From the cell containing the given text, extract its center point as (x, y) coordinate. 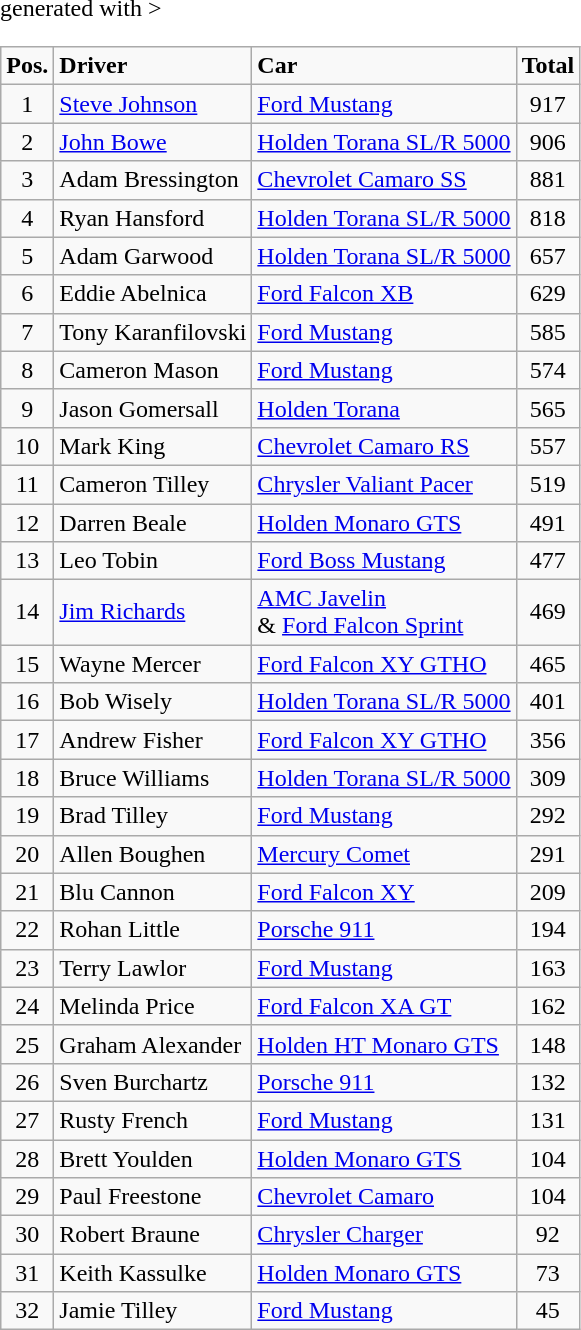
Mark King (153, 446)
Sven Burchartz (153, 1082)
Brett Youlden (153, 1159)
292 (548, 816)
Chevrolet Camaro SS (384, 180)
29 (28, 1197)
148 (548, 1044)
24 (28, 1006)
Bruce Williams (153, 778)
28 (28, 1159)
Driver (153, 66)
18 (28, 778)
629 (548, 294)
917 (548, 104)
574 (548, 370)
565 (548, 408)
Chrysler Valiant Pacer (384, 484)
4 (28, 218)
Chevrolet Camaro (384, 1197)
162 (548, 1006)
Holden Torana (384, 408)
Terry Lawlor (153, 968)
Blu Cannon (153, 892)
31 (28, 1273)
557 (548, 446)
881 (548, 180)
Chrysler Charger (384, 1235)
12 (28, 523)
92 (548, 1235)
Jamie Tilley (153, 1311)
401 (548, 702)
Robert Braune (153, 1235)
132 (548, 1082)
7 (28, 332)
30 (28, 1235)
5 (28, 256)
209 (548, 892)
477 (548, 561)
Ford Falcon XA GT (384, 1006)
Mercury Comet (384, 854)
491 (548, 523)
6 (28, 294)
Paul Freestone (153, 1197)
Pos. (28, 66)
Tony Karanfilovski (153, 332)
14 (28, 612)
Rusty French (153, 1120)
23 (28, 968)
Ford Boss Mustang (384, 561)
Ford Falcon XB (384, 294)
Cameron Tilley (153, 484)
Darren Beale (153, 523)
11 (28, 484)
27 (28, 1120)
291 (548, 854)
Graham Alexander (153, 1044)
Wayne Mercer (153, 664)
Melinda Price (153, 1006)
Andrew Fisher (153, 740)
Ford Falcon XY (384, 892)
585 (548, 332)
906 (548, 142)
73 (548, 1273)
Car (384, 66)
Bob Wisely (153, 702)
17 (28, 740)
465 (548, 664)
Jim Richards (153, 612)
Steve Johnson (153, 104)
Keith Kassulke (153, 1273)
Ryan Hansford (153, 218)
818 (548, 218)
13 (28, 561)
309 (548, 778)
131 (548, 1120)
25 (28, 1044)
10 (28, 446)
22 (28, 930)
Rohan Little (153, 930)
AMC Javelin & Ford Falcon Sprint (384, 612)
Allen Boughen (153, 854)
9 (28, 408)
Brad Tilley (153, 816)
John Bowe (153, 142)
45 (548, 1311)
Chevrolet Camaro RS (384, 446)
Cameron Mason (153, 370)
Holden HT Monaro GTS (384, 1044)
16 (28, 702)
194 (548, 930)
Adam Garwood (153, 256)
163 (548, 968)
657 (548, 256)
2 (28, 142)
26 (28, 1082)
19 (28, 816)
Adam Bressington (153, 180)
Eddie Abelnica (153, 294)
20 (28, 854)
Leo Tobin (153, 561)
3 (28, 180)
15 (28, 664)
21 (28, 892)
Total (548, 66)
8 (28, 370)
Jason Gomersall (153, 408)
32 (28, 1311)
469 (548, 612)
519 (548, 484)
1 (28, 104)
356 (548, 740)
